Return (x, y) of the center of cell containing provided text 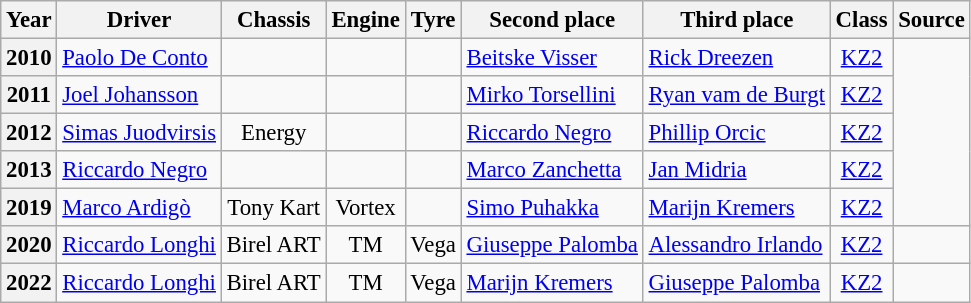
Rick Dreezen (736, 58)
Phillip Orcic (736, 133)
Tony Kart (274, 208)
2012 (29, 133)
Alessandro Irlando (736, 245)
2022 (29, 283)
Energy (274, 133)
Tyre (433, 20)
Joel Johansson (139, 95)
Engine (366, 20)
Year (29, 20)
2010 (29, 58)
Paolo De Conto (139, 58)
Source (932, 20)
Class (862, 20)
Beitske Visser (552, 58)
Ryan vam de Burgt (736, 95)
Vortex (366, 208)
Jan Midria (736, 170)
2020 (29, 245)
Chassis (274, 20)
Third place (736, 20)
Mirko Torsellini (552, 95)
2019 (29, 208)
Marco Ardigò (139, 208)
Driver (139, 20)
2011 (29, 95)
Marco Zanchetta (552, 170)
Second place (552, 20)
Simas Juodvirsis (139, 133)
2013 (29, 170)
Simo Puhakka (552, 208)
